For the text-containing cell, return its midpoint in (x, y) coordinate format. 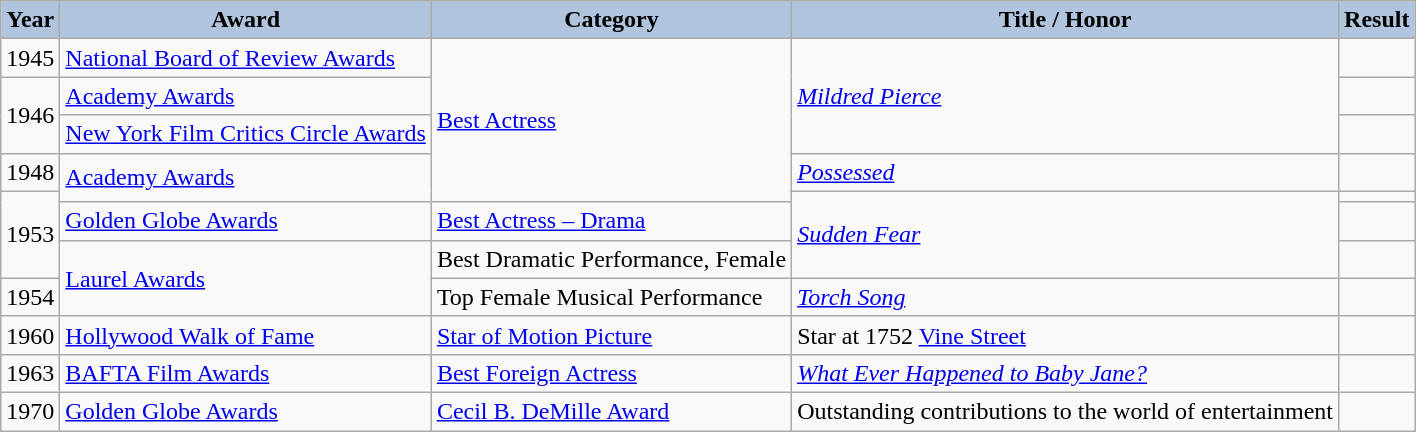
1953 (30, 234)
New York Film Critics Circle Awards (246, 134)
Top Female Musical Performance (611, 297)
Star at 1752 Vine Street (1066, 335)
Hollywood Walk of Fame (246, 335)
Title / Honor (1066, 20)
Best Dramatic Performance, Female (611, 259)
1960 (30, 335)
Result (1377, 20)
Outstanding contributions to the world of entertainment (1066, 411)
1945 (30, 58)
1954 (30, 297)
Star of Motion Picture (611, 335)
What Ever Happened to Baby Jane? (1066, 373)
1948 (30, 172)
Best Actress – Drama (611, 221)
Cecil B. DeMille Award (611, 411)
Possessed (1066, 172)
Year (30, 20)
Laurel Awards (246, 278)
Award (246, 20)
National Board of Review Awards (246, 58)
Torch Song (1066, 297)
Best Foreign Actress (611, 373)
1963 (30, 373)
1970 (30, 411)
BAFTA Film Awards (246, 373)
Category (611, 20)
Sudden Fear (1066, 234)
Best Actress (611, 120)
Mildred Pierce (1066, 96)
1946 (30, 115)
